Detect which cell encompasses the target text, then output its [X, Y] center coordinate. 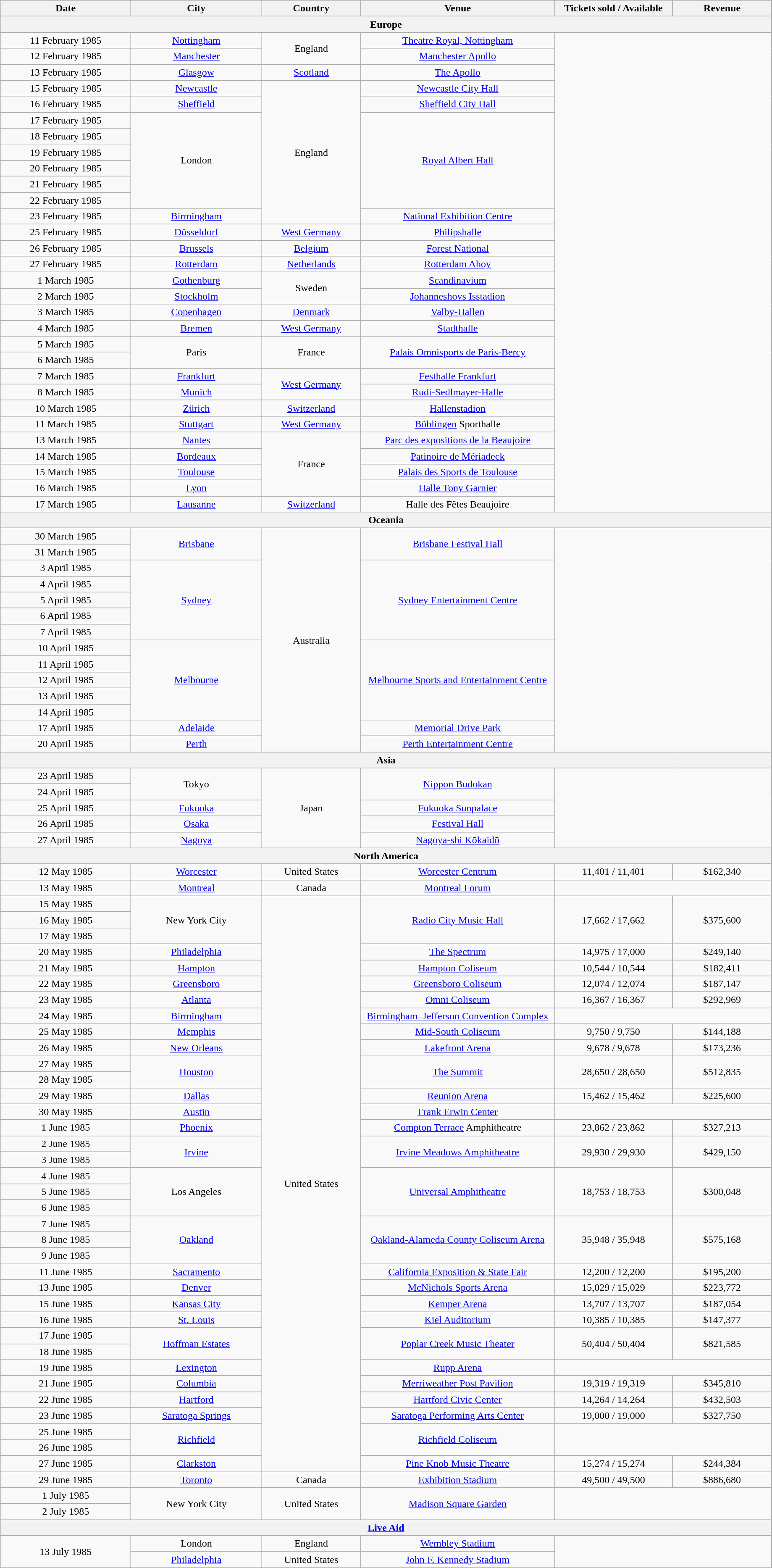
18,753 / 18,753 [613, 1192]
17 February 1985 [66, 120]
$821,585 [722, 1344]
11,401 / 11,401 [613, 872]
27 June 1985 [66, 1463]
28,650 / 28,650 [613, 1072]
25 April 1985 [66, 808]
Halle Tony Garnier [458, 488]
25 June 1985 [66, 1431]
Nagoya [197, 840]
4 April 1985 [66, 584]
3 June 1985 [66, 1160]
Tokyo [197, 784]
Austin [197, 1112]
17,662 / 17,662 [613, 920]
Copenhagen [197, 312]
29,930 / 29,930 [613, 1152]
Rotterdam [197, 264]
23 February 1985 [66, 216]
Zürich [197, 408]
$223,772 [722, 1288]
5 June 1985 [66, 1192]
17 June 1985 [66, 1336]
$429,150 [722, 1152]
Toronto [197, 1479]
Lyon [197, 488]
18 February 1985 [66, 136]
$300,048 [722, 1192]
The Summit [458, 1072]
Denver [197, 1288]
21 February 1985 [66, 184]
19,319 / 19,319 [613, 1384]
24 April 1985 [66, 792]
Perth [197, 744]
Los Angeles [197, 1192]
Scandinavium [458, 280]
$225,600 [722, 1096]
10 March 1985 [66, 408]
Munich [197, 392]
$886,680 [722, 1479]
$327,750 [722, 1415]
Lakefront Arena [458, 1048]
Sheffield City Hall [458, 104]
Montreal Forum [458, 888]
19,000 / 19,000 [613, 1415]
Oceania [386, 520]
29 May 1985 [66, 1096]
Saratoga Performing Arts Center [458, 1415]
22 June 1985 [66, 1400]
13 June 1985 [66, 1288]
9 June 1985 [66, 1256]
31 March 1985 [66, 552]
$144,188 [722, 1032]
$182,411 [722, 968]
Atlanta [197, 1000]
Festhalle Frankfurt [458, 376]
Hampton Coliseum [458, 968]
Düsseldorf [197, 232]
Fukuoka [197, 808]
22 February 1985 [66, 200]
19 February 1985 [66, 152]
11 March 1985 [66, 424]
7 April 1985 [66, 632]
2 June 1985 [66, 1144]
11 June 1985 [66, 1272]
$195,200 [722, 1272]
16 February 1985 [66, 104]
11 April 1985 [66, 664]
27 May 1985 [66, 1064]
St. Louis [197, 1320]
49,500 / 49,500 [613, 1479]
Böblingen Sporthalle [458, 424]
Dallas [197, 1096]
Newcastle [197, 88]
Madison Square Garden [458, 1504]
6 June 1985 [66, 1208]
27 February 1985 [66, 264]
Newcastle City Hall [458, 88]
2 July 1985 [66, 1512]
Merriweather Post Pavilion [458, 1384]
Stockholm [197, 296]
12 May 1985 [66, 872]
23 April 1985 [66, 776]
Osaka [197, 824]
The Spectrum [458, 952]
Netherlands [311, 264]
12,074 / 12,074 [613, 984]
1 June 1985 [66, 1128]
Sydney Entertainment Centre [458, 600]
$187,054 [722, 1304]
16 June 1985 [66, 1320]
Stuttgart [197, 424]
Hartford Civic Center [458, 1400]
Denmark [311, 312]
Forest National [458, 248]
Rupp Arena [458, 1368]
Kemper Arena [458, 1304]
Australia [311, 640]
Hampton [197, 968]
$575,168 [722, 1240]
Memphis [197, 1032]
50,404 / 50,404 [613, 1344]
Lexington [197, 1368]
Brisbane [197, 544]
$249,140 [722, 952]
Patinoire de Mériadeck [458, 456]
Manchester Apollo [458, 56]
3 April 1985 [66, 568]
Belgium [311, 248]
Japan [311, 808]
13,707 / 13,707 [613, 1304]
Brisbane Festival Hall [458, 544]
Perth Entertainment Centre [458, 744]
Hartford [197, 1400]
Parc des expositions de la Beaujoire [458, 440]
Greensboro Coliseum [458, 984]
Gothenburg [197, 280]
10 April 1985 [66, 648]
Revenue [722, 8]
23,862 / 23,862 [613, 1128]
26 May 1985 [66, 1048]
6 March 1985 [66, 360]
17 March 1985 [66, 504]
Greensboro [197, 984]
Pine Knob Music Theatre [458, 1463]
New Orleans [197, 1048]
Frank Erwin Center [458, 1112]
15,029 / 15,029 [613, 1288]
8 March 1985 [66, 392]
Reunion Arena [458, 1096]
16 March 1985 [66, 488]
26 February 1985 [66, 248]
$292,969 [722, 1000]
Birmingham–Jefferson Convention Complex [458, 1016]
Halle des Fêtes Beaujoire [458, 504]
Columbia [197, 1384]
Kansas City [197, 1304]
Venue [458, 8]
Montreal [197, 888]
Omni Coliseum [458, 1000]
10,385 / 10,385 [613, 1320]
35,948 / 35,948 [613, 1240]
6 April 1985 [66, 616]
14 March 1985 [66, 456]
The Apollo [458, 72]
Radio City Music Hall [458, 920]
25 February 1985 [66, 232]
17 April 1985 [66, 728]
Richfield [197, 1439]
Adelaide [197, 728]
Sweden [311, 288]
18 June 1985 [66, 1352]
13 February 1985 [66, 72]
Memorial Drive Park [458, 728]
Clarkston [197, 1463]
Kiel Auditorium [458, 1320]
24 May 1985 [66, 1016]
John F. Kennedy Stadium [458, 1560]
21 June 1985 [66, 1384]
15 March 1985 [66, 472]
Saratoga Springs [197, 1415]
15 May 1985 [66, 904]
Rotterdam Ahoy [458, 264]
Wembley Stadium [458, 1544]
13 May 1985 [66, 888]
Melbourne Sports and Entertainment Centre [458, 680]
7 March 1985 [66, 376]
Hallenstadion [458, 408]
2 March 1985 [66, 296]
Country [311, 8]
$187,147 [722, 984]
Universal Amphitheatre [458, 1192]
Irvine [197, 1152]
Festival Hall [458, 824]
12,200 / 12,200 [613, 1272]
19 June 1985 [66, 1368]
Scotland [311, 72]
$432,503 [722, 1400]
13 April 1985 [66, 696]
Europe [386, 24]
National Exhibition Centre [458, 216]
$244,384 [722, 1463]
Bremen [197, 328]
$375,600 [722, 920]
Worcester Centrum [458, 872]
11 February 1985 [66, 40]
Sydney [197, 600]
Houston [197, 1072]
26 April 1985 [66, 824]
13 July 1985 [66, 1552]
Nippon Budokan [458, 784]
14,264 / 14,264 [613, 1400]
30 March 1985 [66, 536]
Exhibition Stadium [458, 1479]
16 May 1985 [66, 920]
12 February 1985 [66, 56]
3 March 1985 [66, 312]
Valby-Hallen [458, 312]
Irvine Meadows Amphitheatre [458, 1152]
21 May 1985 [66, 968]
15 February 1985 [66, 88]
16,367 / 16,367 [613, 1000]
Manchester [197, 56]
23 June 1985 [66, 1415]
Brussels [197, 248]
27 April 1985 [66, 840]
Date [66, 8]
$345,810 [722, 1384]
Oakland [197, 1240]
$327,213 [722, 1128]
Frankfurt [197, 376]
14 April 1985 [66, 712]
Nottingham [197, 40]
25 May 1985 [66, 1032]
Live Aid [386, 1528]
Nagoya-shi Kōkaidō [458, 840]
Toulouse [197, 472]
Bordeaux [197, 456]
$162,340 [722, 872]
15 June 1985 [66, 1304]
Hoffman Estates [197, 1344]
Johanneshovs Isstadion [458, 296]
1 March 1985 [66, 280]
City [197, 8]
12 April 1985 [66, 680]
Poplar Creek Music Theater [458, 1344]
Asia [386, 760]
20 February 1985 [66, 168]
Worcester [197, 872]
15,274 / 15,274 [613, 1463]
8 June 1985 [66, 1240]
20 May 1985 [66, 952]
9,678 / 9,678 [613, 1048]
Richfield Coliseum [458, 1439]
10,544 / 10,544 [613, 968]
Palais Omnisports de Paris-Bercy [458, 352]
Mid-South Coliseum [458, 1032]
14,975 / 17,000 [613, 952]
Lausanne [197, 504]
Sacramento [197, 1272]
Paris [197, 352]
26 June 1985 [66, 1447]
Palais des Sports de Toulouse [458, 472]
Theatre Royal, Nottingham [458, 40]
Fukuoka Sunpalace [458, 808]
28 May 1985 [66, 1080]
Nantes [197, 440]
Compton Terrace Amphitheatre [458, 1128]
Stadthalle [458, 328]
Phoenix [197, 1128]
McNichols Sports Arena [458, 1288]
4 June 1985 [66, 1176]
Rudi-Sedlmayer-Halle [458, 392]
22 May 1985 [66, 984]
$512,835 [722, 1072]
$147,377 [722, 1320]
29 June 1985 [66, 1479]
North America [386, 856]
Oakland-Alameda County Coliseum Arena [458, 1240]
30 May 1985 [66, 1112]
California Exposition & State Fair [458, 1272]
$173,236 [722, 1048]
7 June 1985 [66, 1224]
1 July 1985 [66, 1496]
Melbourne [197, 680]
23 May 1985 [66, 1000]
15,462 / 15,462 [613, 1096]
Glasgow [197, 72]
20 April 1985 [66, 744]
Royal Albert Hall [458, 160]
13 March 1985 [66, 440]
Philipshalle [458, 232]
5 April 1985 [66, 600]
5 March 1985 [66, 344]
4 March 1985 [66, 328]
Sheffield [197, 104]
9,750 / 9,750 [613, 1032]
17 May 1985 [66, 936]
Tickets sold / Available [613, 8]
